Extract the [X, Y] coordinate from the center of the cell holding the provided text.  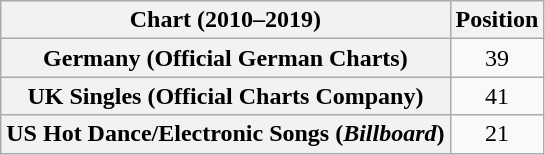
Germany (Official German Charts) [226, 58]
UK Singles (Official Charts Company) [226, 96]
Position [497, 20]
US Hot Dance/Electronic Songs (Billboard) [226, 134]
Chart (2010–2019) [226, 20]
41 [497, 96]
39 [497, 58]
21 [497, 134]
